Output the [x, y] coordinate of the center of the cell containing the given text.  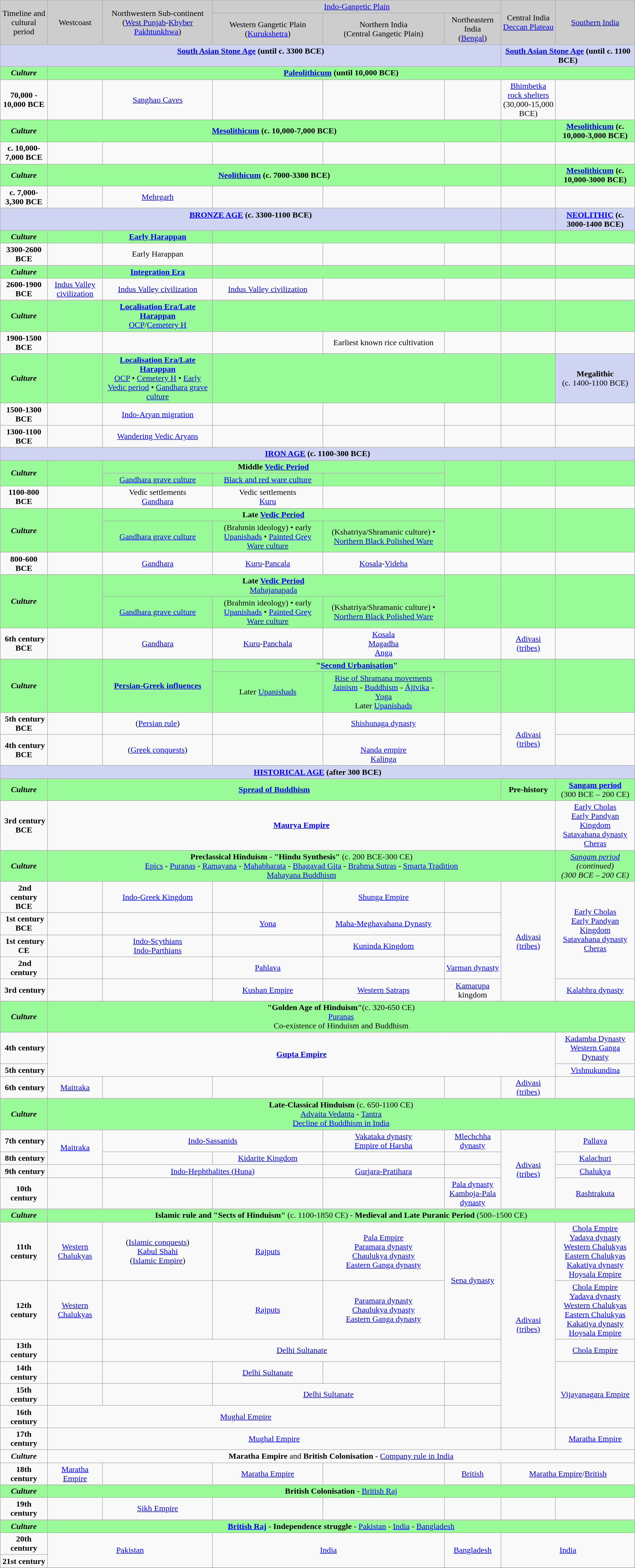
Persian-Greek influences [157, 686]
Rashtrakuta [595, 1193]
3rd century [24, 990]
Black and red ware culture [268, 480]
1st century BCE [24, 924]
Sangam period(continued)(300 BCE – 200 CE) [595, 866]
Kadamba DynastyWestern Ganga Dynasty [595, 1048]
Indo-Aryan migration [157, 414]
Maratha Empire/British [568, 1474]
Vishnukundina [595, 1070]
Kuru-Pancala [268, 563]
Timeline andcultural period [24, 22]
Late Vedic Period [273, 515]
BRONZE AGE (c. 3300-1100 BCE) [251, 219]
Bangladesh [473, 1550]
Kosala-Videha [383, 563]
Localisation Era/Late HarappanOCP • Cemetery H • Early Vedic period • Gandhara grave culture [157, 378]
"Golden Age of Hinduism"(c. 320-650 CE)PuranasCo-existence of Hinduism and Buddhism [341, 1016]
Bhimbetka rock shelters(30,000-15,000 BCE) [528, 100]
Western Satraps [383, 990]
British Colonisation - British Raj [341, 1491]
Pallava [595, 1141]
Maurya Empire [302, 825]
3300-2600 BCE [24, 254]
Kalachuri [595, 1158]
Mlechchha dynasty [473, 1141]
5th century [24, 1070]
Maratha Empire and British Colonisation - Company rule in India [341, 1456]
Earliest known rice cultivation [383, 343]
Integration Era [157, 272]
Pala dynastyKamboja-Pala dynasty [473, 1193]
Late-Classical Hinduism (c. 650-1100 CE)Advaita Vedanta - TantraDecline of Buddhism in India [341, 1114]
South Asian Stone Age (until c. 3300 BCE) [251, 56]
15th century [24, 1394]
IRON AGE (c. 1100-300 BCE) [317, 454]
Southern India [595, 22]
Gupta Empire [302, 1054]
Indo-Hephthalites (Huna) [212, 1171]
Kalabhra dynasty [595, 990]
British [473, 1474]
Northwestern Sub-continent(West Punjab-Khyber Pakhtunkhwa) [157, 22]
Sikh Empire [157, 1509]
Late Vedic PeriodMahajanapada [273, 585]
13th century [24, 1350]
Northeastern India(Bengal) [473, 29]
6th century [24, 1087]
Kamarupa kingdom [473, 990]
(Greek conquests) [157, 750]
1900-1500 BCE [24, 343]
6th century BCE [24, 643]
Mesolithicum (c. 10,000-3000 BCE) [595, 175]
KosalaMagadhaAnga [383, 643]
2nd century BCE [24, 897]
Sanghao Caves [157, 100]
Gurjara-Pratihara [383, 1171]
Paramara dynastyChaulukya dynastyEastern Ganga dynasty [383, 1310]
Kuru-Panchala [268, 643]
Westcoast [75, 22]
4th century BCE [24, 750]
(Islamic conquests)Kabul Shahi(Islamic Empire) [157, 1251]
Northern India(Central Gangetic Plain) [383, 29]
South Asian Stone Age (until c. 1100 BCE) [568, 56]
1300-1100 BCE [24, 436]
Islamic rule and "Sects of Hinduism" (c. 1100-1850 CE) - Medieval and Late Puranic Period (500–1500 CE) [341, 1215]
Megalithic(c. 1400-1100 BCE) [595, 378]
Maha-Meghavahana Dynasty [383, 924]
HISTORICAL AGE (after 300 BCE) [317, 772]
Sangam period(300 BCE – 200 CE) [595, 789]
19th century [24, 1509]
800-600 BCE [24, 563]
British Raj - Independence struggle - Pakistan - India - Bangladesh [341, 1526]
Kuninda Kingdom [383, 946]
16th century [24, 1417]
1100-800 BCE [24, 497]
17th century [24, 1438]
2600-1900 BCE [24, 289]
4th century [24, 1048]
Vedic settlementsKuru [268, 497]
Pala EmpireParamara dynastyChaulukya dynastyEastern Ganga dynasty [383, 1251]
11th century [24, 1251]
Pahlava [268, 968]
9th century [24, 1171]
Localisation Era/Late HarappanOCP/Cemetery H [157, 316]
(Persian rule) [157, 724]
NEOLITHIC (c. 3000-1400 BCE) [595, 219]
Vijayanagara Empire [595, 1394]
Kidarite Kingdom [268, 1158]
Varman dynasty [473, 968]
Pakistan [130, 1550]
70,000 - 10,000 BCE [24, 100]
c. 10,000-7,000 BCE [24, 153]
10th century [24, 1193]
18th century [24, 1474]
Sena dynasty [473, 1281]
Kushan Empire [268, 990]
Indo-Greek Kingdom [157, 897]
Rise of Shramana movementsJainism - Buddhism - Ājīvika - YogaLater Upanishads [383, 692]
1st century CE [24, 946]
Central IndiaDeccan Plateau [528, 22]
Shunga Empire [383, 897]
Indo-ScythiansIndo-Parthians [157, 946]
2nd century [24, 968]
Wandering Vedic Aryans [157, 436]
Later Upanishads [268, 692]
12th century [24, 1310]
8th century [24, 1158]
7th century [24, 1141]
Pre-history [528, 789]
Spread of Buddhism [274, 789]
Paleolithicum (until 10,000 BCE) [341, 73]
Middle Vedic Period [273, 467]
Chalukya [595, 1171]
14th century [24, 1373]
"Second Urbanisation" [357, 666]
Indo-Sassanids [212, 1141]
5th century BCE [24, 724]
Nanda empire Kalinga [383, 750]
Mesolithicum (c. 10,000-3,000 BCE) [595, 131]
Neolithicum (c. 7000-3300 BCE) [274, 175]
Mesolithicum (c. 10,000-7,000 BCE) [274, 131]
Vakataka dynastyEmpire of Harsha [383, 1141]
Chola Empire [595, 1350]
c. 7,000-3,300 BCE [24, 197]
Shishunaga dynasty [383, 724]
1500-1300 BCE [24, 414]
21st century [24, 1561]
Yona [268, 924]
Western Gangetic Plain(Kurukshetra) [268, 29]
20th century [24, 1544]
Mehrgarh [157, 197]
Vedic settlementsGandhara [157, 497]
Indo-Gangetic Plain [357, 7]
3rd century BCE [24, 825]
